Return the (X, Y) coordinate for the center point of the cell that contains the specified text.  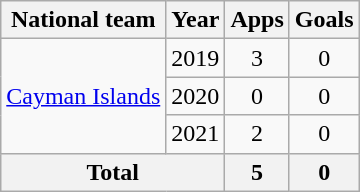
Cayman Islands (84, 96)
2 (257, 134)
2021 (196, 134)
National team (84, 20)
3 (257, 58)
5 (257, 172)
Goals (324, 20)
2020 (196, 96)
Year (196, 20)
2019 (196, 58)
Total (113, 172)
Apps (257, 20)
